Extract the [x, y] coordinate from the center of the cell holding the provided text.  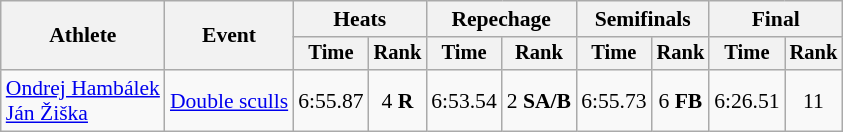
Ondrej HambálekJán Žiška [83, 100]
Double sculls [229, 100]
6:26.51 [746, 100]
Repechage [501, 19]
11 [814, 100]
6:55.73 [614, 100]
Final [776, 19]
Heats [360, 19]
6 FB [681, 100]
2 SA/B [539, 100]
Semifinals [642, 19]
6:55.87 [330, 100]
6:53.54 [464, 100]
Athlete [83, 36]
Event [229, 36]
4 R [398, 100]
